From the cell containing the given text, extract its center point as (x, y) coordinate. 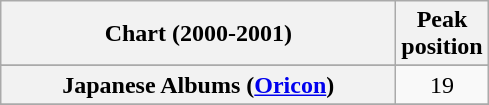
19 (442, 85)
Peakposition (442, 34)
Japanese Albums (Oricon) (198, 85)
Chart (2000-2001) (198, 34)
